Return the [x, y] coordinate for the center point of the cell that contains the specified text.  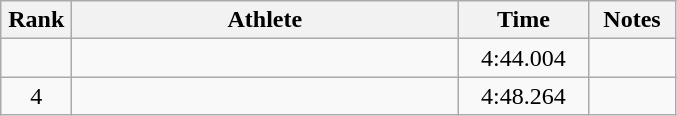
4 [36, 96]
Athlete [265, 20]
Time [524, 20]
Notes [632, 20]
4:48.264 [524, 96]
Rank [36, 20]
4:44.004 [524, 58]
